For the text-containing cell, return its midpoint in [x, y] coordinate format. 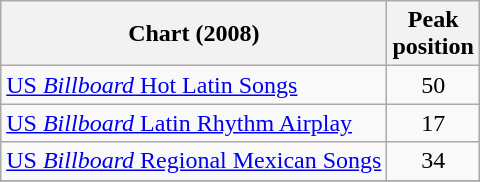
US Billboard Hot Latin Songs [194, 85]
US Billboard Latin Rhythm Airplay [194, 123]
17 [433, 123]
34 [433, 161]
Peakposition [433, 34]
US Billboard Regional Mexican Songs [194, 161]
Chart (2008) [194, 34]
50 [433, 85]
